Determine the (x, y) coordinate at the center of the cell enclosing the given text.  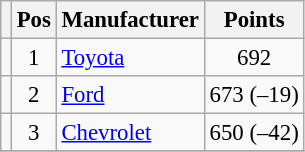
Chevrolet (130, 133)
Toyota (130, 58)
673 (–19) (254, 95)
2 (34, 95)
Manufacturer (130, 20)
Pos (34, 20)
1 (34, 58)
3 (34, 133)
650 (–42) (254, 133)
Points (254, 20)
692 (254, 58)
Ford (130, 95)
